Output the [X, Y] coordinate of the center of the cell containing the given text.  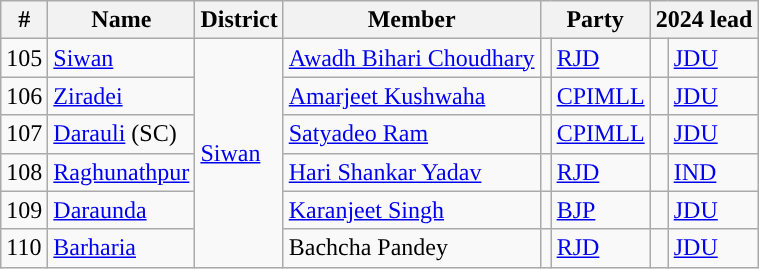
Awadh Bihari Choudhary [412, 58]
BJP [600, 210]
District [239, 20]
105 [24, 58]
Amarjeet Kushwaha [412, 96]
Barharia [122, 248]
110 [24, 248]
Raghunathpur [122, 172]
# [24, 20]
2024 lead [704, 20]
Bachcha Pandey [412, 248]
Karanjeet Singh [412, 210]
108 [24, 172]
IND [713, 172]
Daraunda [122, 210]
Darauli (SC) [122, 134]
Member [412, 20]
Hari Shankar Yadav [412, 172]
109 [24, 210]
Party [595, 20]
Satyadeo Ram [412, 134]
106 [24, 96]
Ziradei [122, 96]
107 [24, 134]
Name [122, 20]
